Search for the cell housing the specified text and yield its [x, y] center coordinate. 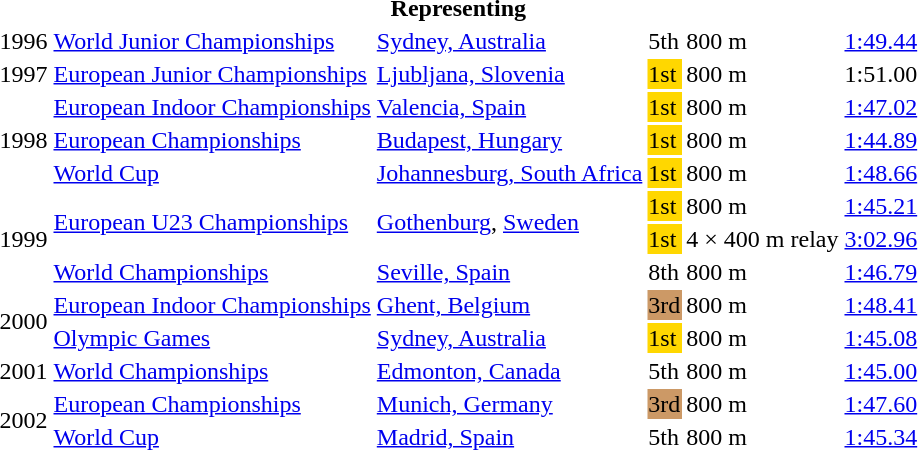
Olympic Games [212, 338]
Edmonton, Canada [510, 371]
European U23 Championships [212, 222]
Valencia, Spain [510, 107]
Johannesburg, South Africa [510, 173]
European Junior Championships [212, 74]
Budapest, Hungary [510, 140]
Munich, Germany [510, 404]
Ghent, Belgium [510, 305]
Seville, Spain [510, 272]
8th [664, 272]
World Junior Championships [212, 41]
Gothenburg, Sweden [510, 222]
Ljubljana, Slovenia [510, 74]
4 × 400 m relay [762, 239]
World Cup [212, 173]
